Provide the (X, Y) coordinate of the cell's center where the given text is located.  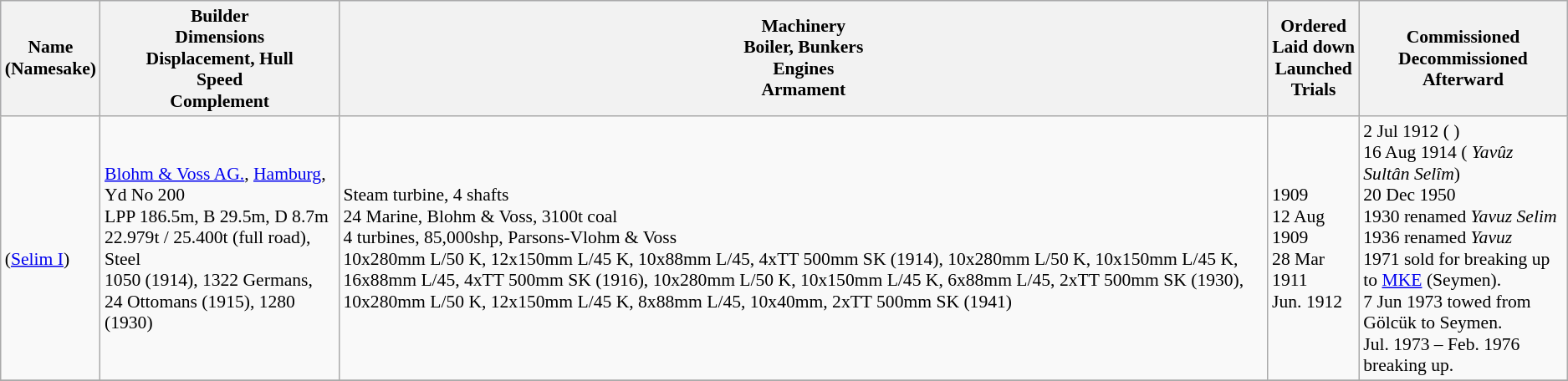
BuilderDimensionsDisplacement, HullSpeedComplement (219, 58)
Name(Namesake) (50, 58)
CommissionedDecommissionedAfterward (1463, 58)
(Selim I) (50, 248)
MachineryBoiler, BunkersEnginesArmament (803, 58)
OrderedLaid downLaunchedTrials (1313, 58)
190912 Aug 190928 Mar 1911Jun. 1912 (1313, 248)
